Extract the (X, Y) coordinate from the center of the cell holding the provided text.  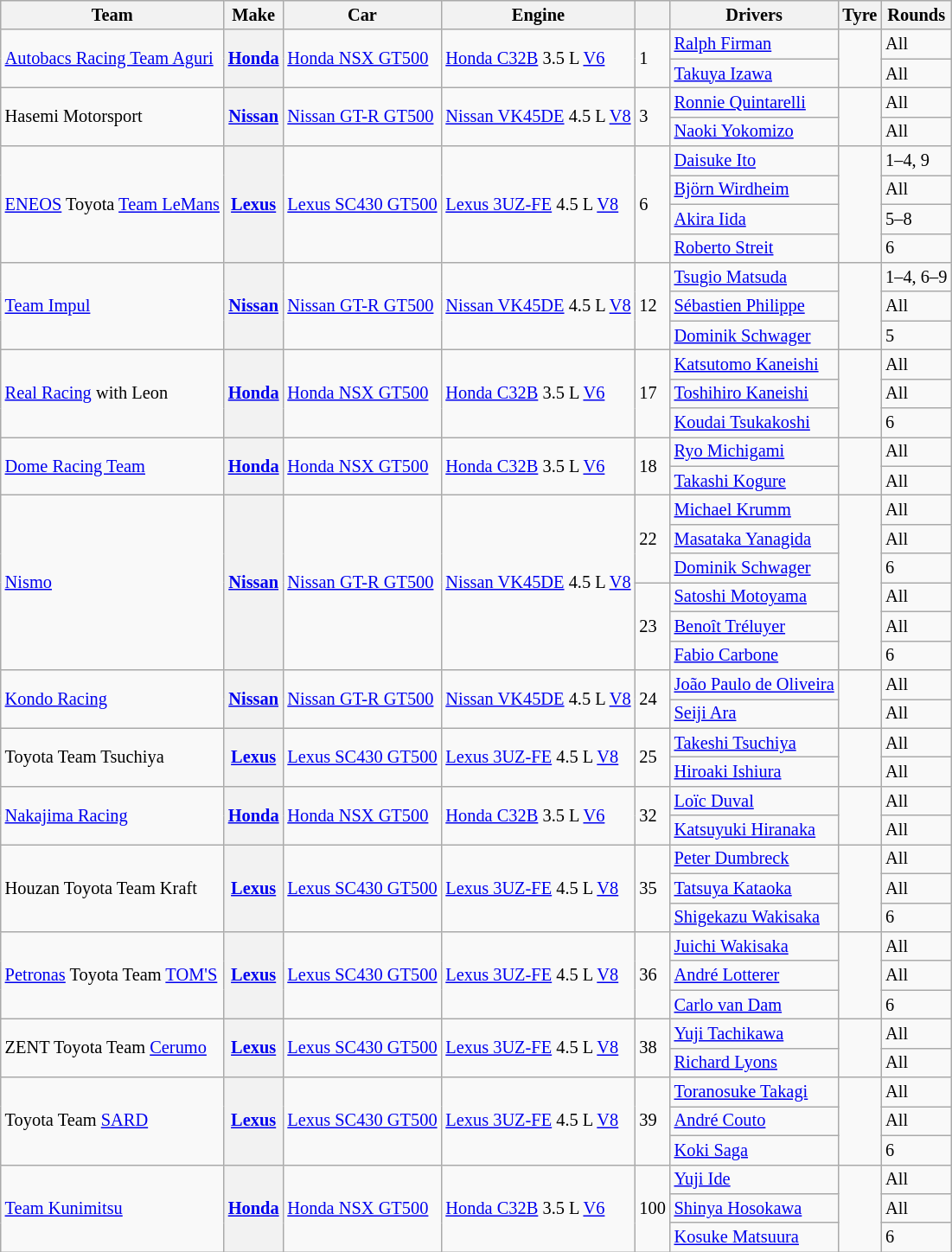
André Couto (754, 1121)
Team (112, 15)
Akira Iida (754, 219)
João Paulo de Oliveira (754, 684)
1–4, 9 (917, 161)
Drivers (754, 15)
Petronas Toyota Team TOM'S (112, 975)
Satoshi Motoyama (754, 597)
Katsuyuki Hiranaka (754, 830)
23 (652, 626)
Richard Lyons (754, 1063)
Yuji Ide (754, 1179)
Kosuke Matsuura (754, 1237)
Toyota Team SARD (112, 1121)
Loïc Duval (754, 801)
Carlo van Dam (754, 1005)
Katsutomo Kaneishi (754, 364)
Hiroaki Ishiura (754, 771)
32 (652, 814)
Tatsuya Kataoka (754, 888)
Real Racing with Leon (112, 393)
Toranosuke Takagi (754, 1092)
Dome Racing Team (112, 465)
Michael Krumm (754, 509)
Roberto Streit (754, 248)
Juichi Wakisaka (754, 946)
Yuji Tachikawa (754, 1033)
Toshihiro Kaneishi (754, 393)
Tsugio Matsuda (754, 277)
5–8 (917, 219)
Takashi Kogure (754, 481)
1–4, 6–9 (917, 277)
12 (652, 306)
ENEOS Toyota Team LeMans (112, 204)
Sébastien Philippe (754, 306)
Nismo (112, 582)
Make (254, 15)
Takeshi Tsuchiya (754, 743)
André Lotterer (754, 975)
Car (361, 15)
22 (652, 538)
18 (652, 465)
Team Impul (112, 306)
Peter Dumbreck (754, 859)
Tyre (860, 15)
Masataka Yanagida (754, 539)
Shinya Hosokawa (754, 1208)
Shigekazu Wakisaka (754, 917)
3 (652, 116)
Daisuke Ito (754, 161)
24 (652, 699)
36 (652, 975)
Benoît Tréluyer (754, 626)
Ryo Michigami (754, 451)
25 (652, 757)
39 (652, 1121)
Ralph Firman (754, 44)
ZENT Toyota Team Cerumo (112, 1048)
Naoki Yokomizo (754, 131)
Nakajima Racing (112, 814)
Takuya Izawa (754, 73)
35 (652, 887)
Rounds (917, 15)
38 (652, 1048)
5 (917, 335)
Houzan Toyota Team Kraft (112, 887)
17 (652, 393)
Hasemi Motorsport (112, 116)
Koki Saga (754, 1150)
100 (652, 1209)
Toyota Team Tsuchiya (112, 757)
Koudai Tsukakoshi (754, 423)
Kondo Racing (112, 699)
Fabio Carbone (754, 655)
Ronnie Quintarelli (754, 102)
Engine (538, 15)
Team Kunimitsu (112, 1209)
Seiji Ara (754, 713)
Autobacs Racing Team Aguri (112, 59)
Björn Wirdheim (754, 189)
1 (652, 59)
